Capture the cell that displays the provided text and extract its (X, Y) central coordinate. 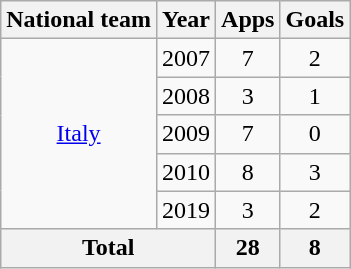
2019 (186, 210)
National team (79, 20)
Goals (315, 20)
28 (248, 248)
2009 (186, 134)
1 (315, 96)
Italy (79, 134)
2010 (186, 172)
Apps (248, 20)
2008 (186, 96)
0 (315, 134)
Total (108, 248)
2007 (186, 58)
Year (186, 20)
